Identify which cell holds the provided text, then report its [X, Y] central coordinate. 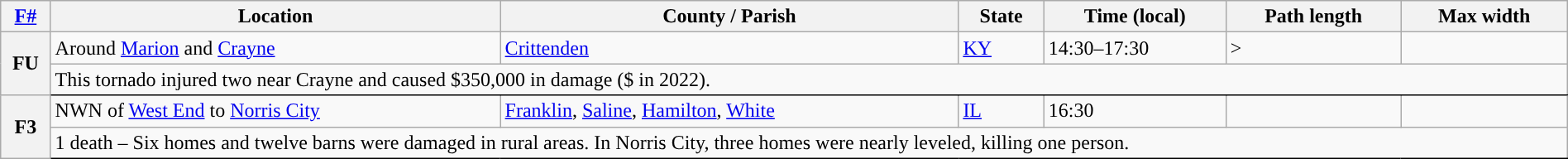
F# [26, 17]
> [1313, 48]
State [1001, 17]
Time (local) [1135, 17]
KY [1001, 48]
Location [275, 17]
Around Marion and Crayne [275, 48]
This tornado injured two near Crayne and caused $350,000 in damage ($ in 2022). [809, 79]
F3 [26, 127]
16:30 [1135, 111]
IL [1001, 111]
County / Parish [729, 17]
Max width [1484, 17]
Path length [1313, 17]
1 death – Six homes and twelve barns were damaged in rural areas. In Norris City, three homes were nearly leveled, killing one person. [809, 142]
FU [26, 64]
Crittenden [729, 48]
NWN of West End to Norris City [275, 111]
Franklin, Saline, Hamilton, White [729, 111]
14:30–17:30 [1135, 48]
